Scan for the cell matching the given text and deliver its (X, Y) coordinate at center. 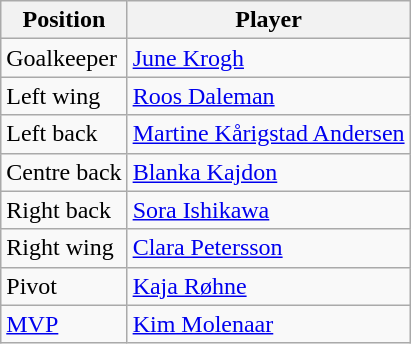
MVP (64, 324)
Goalkeeper (64, 58)
Sora Ishikawa (268, 210)
Centre back (64, 172)
Pivot (64, 286)
Roos Daleman (268, 96)
Position (64, 20)
Right wing (64, 248)
Left back (64, 134)
Kaja Røhne (268, 286)
Martine Kårigstad Andersen (268, 134)
June Krogh (268, 58)
Clara Petersson (268, 248)
Player (268, 20)
Kim Molenaar (268, 324)
Right back (64, 210)
Blanka Kajdon (268, 172)
Left wing (64, 96)
